Determine the [X, Y] coordinate at the center of the cell enclosing the given text.  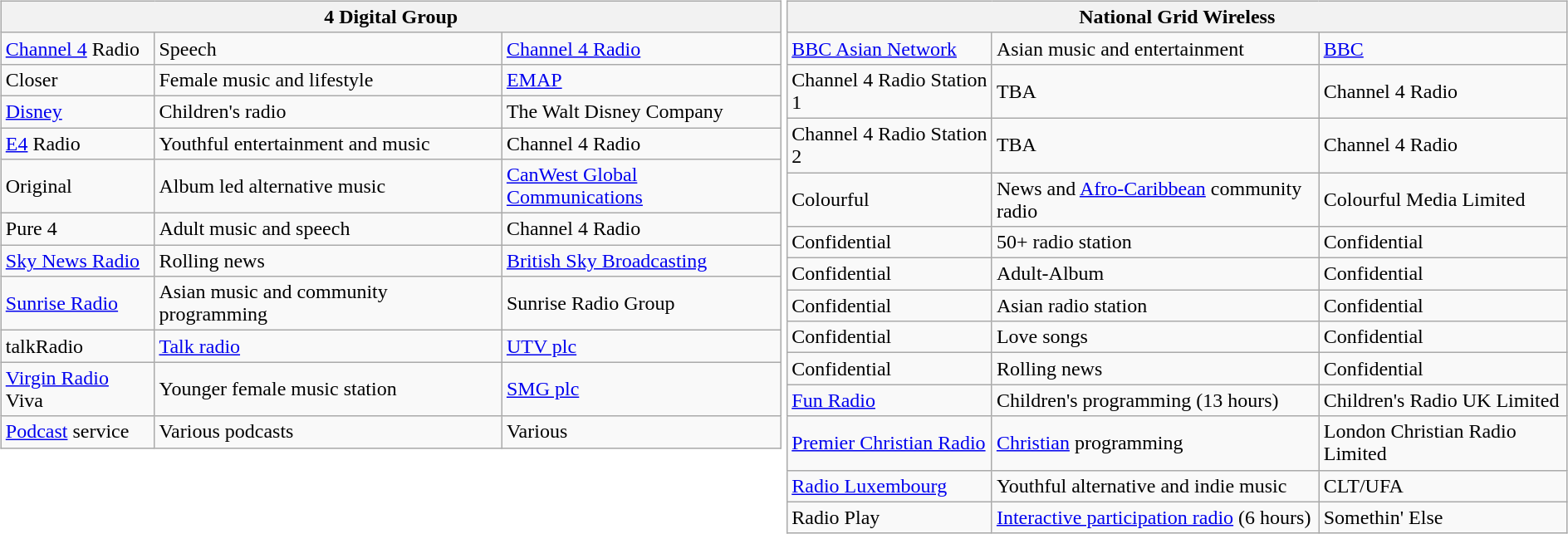
Premier Christian Radio [890, 443]
Podcast service [78, 432]
CLT/UFA [1443, 486]
The Walt Disney Company [641, 111]
Channel 4 Radio Station 1 [890, 91]
Channel 4 Radio Station 2 [890, 145]
Sunrise Radio Group [641, 304]
BBC [1443, 48]
Disney [78, 111]
Pure 4 [78, 229]
Speech [328, 48]
Fun Radio [890, 400]
CanWest Global Communications [641, 186]
Radio Play [890, 517]
Virgin Radio Viva [78, 389]
Youthful alternative and indie music [1155, 486]
Christian programming [1155, 443]
4 Digital Group [390, 17]
Adult-Album [1155, 274]
Original [78, 186]
talkRadio [78, 346]
National Grid Wireless [1178, 17]
Children's Radio UK Limited [1443, 400]
E4 Radio [78, 144]
Album led alternative music [328, 186]
Children's radio [328, 111]
BBC Asian Network [890, 48]
Asian music and community programming [328, 304]
UTV plc [641, 346]
Interactive participation radio (6 hours) [1155, 517]
Closer [78, 80]
News and Afro-Caribbean community radio [1155, 199]
Love songs [1155, 337]
Children's programming (13 hours) [1155, 400]
Somethin' Else [1443, 517]
Colourful Media Limited [1443, 199]
EMAP [641, 80]
British Sky Broadcasting [641, 261]
Talk radio [328, 346]
Asian radio station [1155, 306]
Asian music and entertainment [1155, 48]
Various podcasts [328, 432]
Adult music and speech [328, 229]
Radio Luxembourg [890, 486]
Sky News Radio [78, 261]
Sunrise Radio [78, 304]
SMG plc [641, 389]
Female music and lifestyle [328, 80]
Various [641, 432]
Younger female music station [328, 389]
Colourful [890, 199]
50+ radio station [1155, 243]
Youthful entertainment and music [328, 144]
London Christian Radio Limited [1443, 443]
